Capture the cell that displays the provided text and extract its [X, Y] central coordinate. 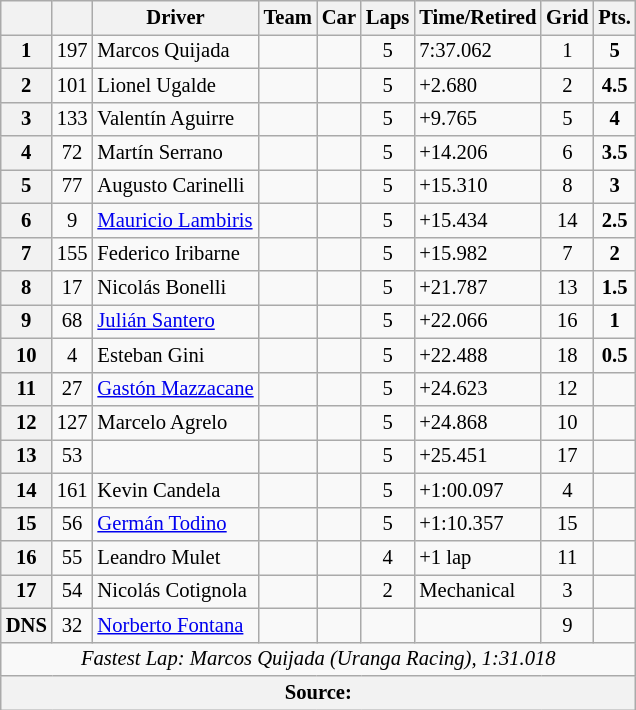
+2.680 [478, 85]
+22.066 [478, 321]
101 [72, 85]
Esteban Gini [175, 355]
+1:10.357 [478, 524]
Martín Serrano [175, 153]
Team [288, 17]
3.5 [614, 153]
Mauricio Lambiris [175, 220]
27 [72, 389]
127 [72, 423]
+9.765 [478, 119]
155 [72, 254]
Julián Santero [175, 321]
54 [72, 591]
32 [72, 625]
56 [72, 524]
7:37.062 [478, 51]
+21.787 [478, 287]
2.5 [614, 220]
Leandro Mulet [175, 557]
Federico Iribarne [175, 254]
18 [567, 355]
+1:00.097 [478, 490]
Marcelo Agrelo [175, 423]
Nicolás Cotignola [175, 591]
+24.623 [478, 389]
Grid [567, 17]
Time/Retired [478, 17]
Source: [318, 693]
55 [72, 557]
1.5 [614, 287]
Gastón Mazzacane [175, 389]
4.5 [614, 85]
+22.488 [478, 355]
133 [72, 119]
+15.434 [478, 220]
161 [72, 490]
72 [72, 153]
197 [72, 51]
Nicolás Bonelli [175, 287]
Norberto Fontana [175, 625]
Laps [388, 17]
Mechanical [478, 591]
+25.451 [478, 456]
Fastest Lap: Marcos Quijada (Uranga Racing), 1:31.018 [318, 659]
Germán Todino [175, 524]
77 [72, 186]
Valentín Aguirre [175, 119]
+24.868 [478, 423]
Augusto Carinelli [175, 186]
53 [72, 456]
68 [72, 321]
+15.982 [478, 254]
0.5 [614, 355]
+1 lap [478, 557]
Lionel Ugalde [175, 85]
+14.206 [478, 153]
Car [339, 17]
+15.310 [478, 186]
Pts. [614, 17]
Marcos Quijada [175, 51]
Driver [175, 17]
Kevin Candela [175, 490]
DNS [26, 625]
